From the cell containing the given text, extract its center point as (X, Y) coordinate. 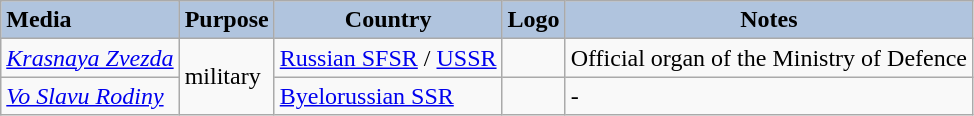
Krasnaya Zvezda (90, 58)
Russian SFSR / USSR (388, 58)
Official organ of the Ministry of Defence (768, 58)
military (226, 77)
Vo Slavu Rodiny (90, 96)
Media (90, 20)
Logo (534, 20)
Country (388, 20)
Notes (768, 20)
- (768, 96)
Purpose (226, 20)
Byelorussian SSR (388, 96)
